Return (x, y) of the center of cell containing provided text 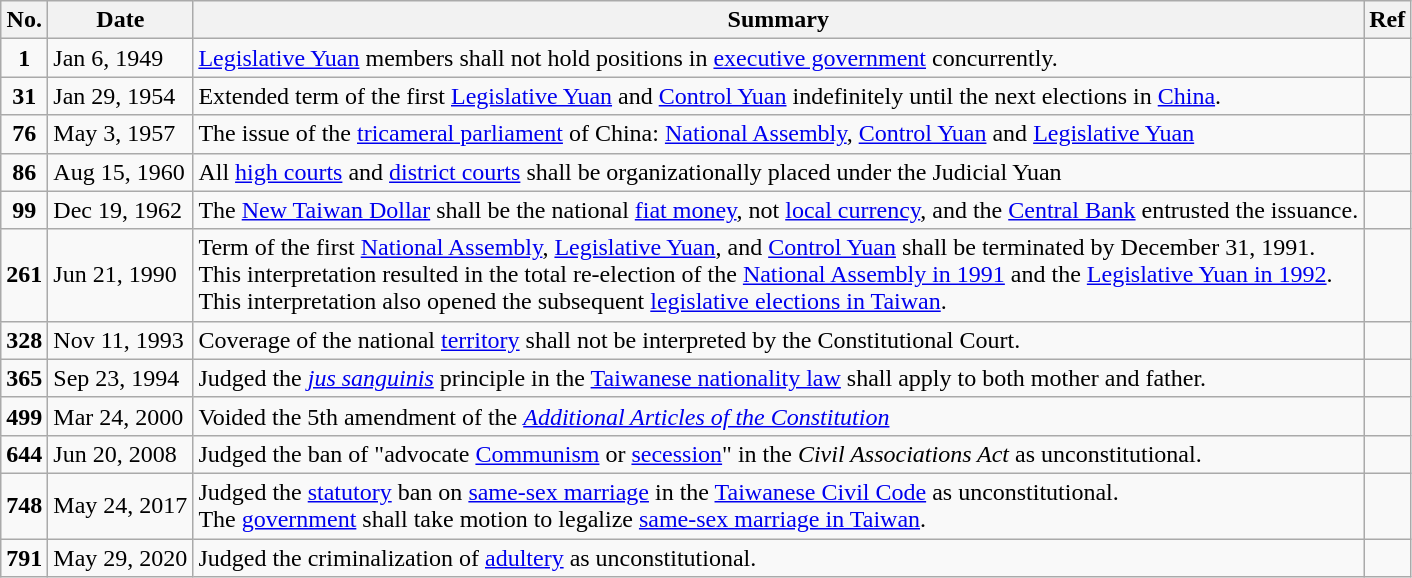
Ref (1388, 20)
May 29, 2020 (120, 557)
The issue of the tricameral parliament of China: National Assembly, Control Yuan and Legislative Yuan (778, 134)
Jun 21, 1990 (120, 275)
Jun 20, 2008 (120, 454)
Coverage of the national territory shall not be interpreted by the Constitutional Court. (778, 340)
86 (24, 172)
Judged the jus sanguinis principle in the Taiwanese nationality law shall apply to both mother and father. (778, 378)
Judged the ban of "advocate Communism or secession" in the Civil Associations Act as unconstitutional. (778, 454)
99 (24, 210)
Legislative Yuan members shall not hold positions in executive government concurrently. (778, 58)
Jan 29, 1954 (120, 96)
May 3, 1957 (120, 134)
Voided the 5th amendment of the Additional Articles of the Constitution (778, 416)
Sep 23, 1994 (120, 378)
76 (24, 134)
31 (24, 96)
Aug 15, 1960 (120, 172)
365 (24, 378)
Dec 19, 1962 (120, 210)
1 (24, 58)
The New Taiwan Dollar shall be the national fiat money, not local currency, and the Central Bank entrusted the issuance. (778, 210)
Extended term of the first Legislative Yuan and Control Yuan indefinitely until the next elections in China. (778, 96)
May 24, 2017 (120, 506)
261 (24, 275)
Jan 6, 1949 (120, 58)
328 (24, 340)
All high courts and district courts shall be organizationally placed under the Judicial Yuan (778, 172)
791 (24, 557)
Date (120, 20)
644 (24, 454)
748 (24, 506)
No. (24, 20)
Summary (778, 20)
Mar 24, 2000 (120, 416)
Judged the criminalization of adultery as unconstitutional. (778, 557)
Nov 11, 1993 (120, 340)
499 (24, 416)
